Output the [X, Y] coordinate of the center of the cell containing the given text.  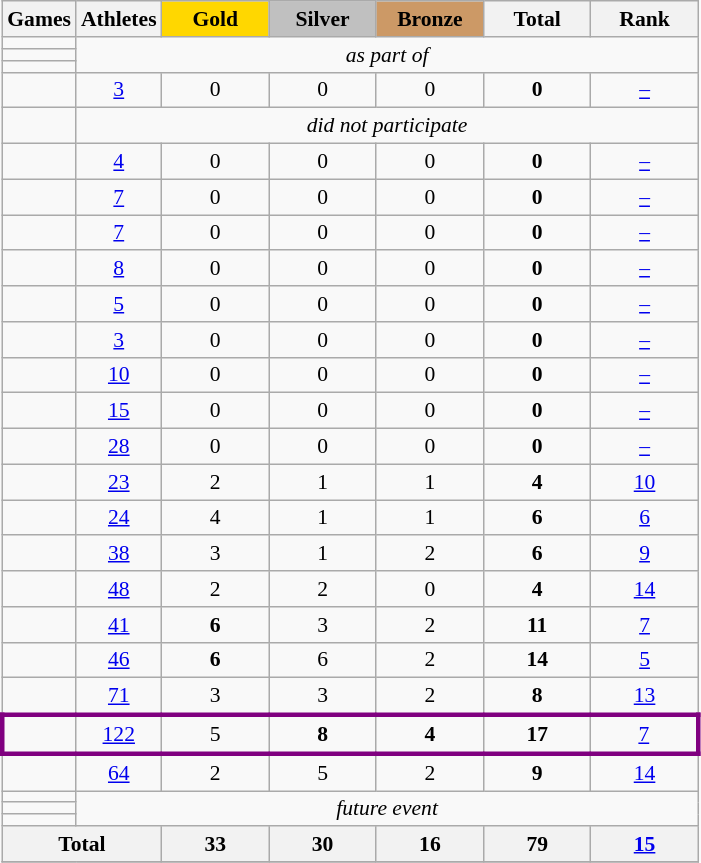
Rank [644, 19]
17 [538, 734]
46 [119, 660]
48 [119, 589]
23 [119, 482]
33 [216, 845]
16 [430, 845]
24 [119, 518]
38 [119, 554]
41 [119, 625]
13 [644, 696]
Athletes [119, 19]
future event [387, 809]
did not participate [387, 126]
Silver [322, 19]
Bronze [430, 19]
79 [538, 845]
as part of [387, 55]
11 [538, 625]
Gold [216, 19]
Games [39, 19]
30 [322, 845]
71 [119, 696]
122 [119, 734]
64 [119, 772]
28 [119, 447]
